From the cell containing the given text, extract its center point as [X, Y] coordinate. 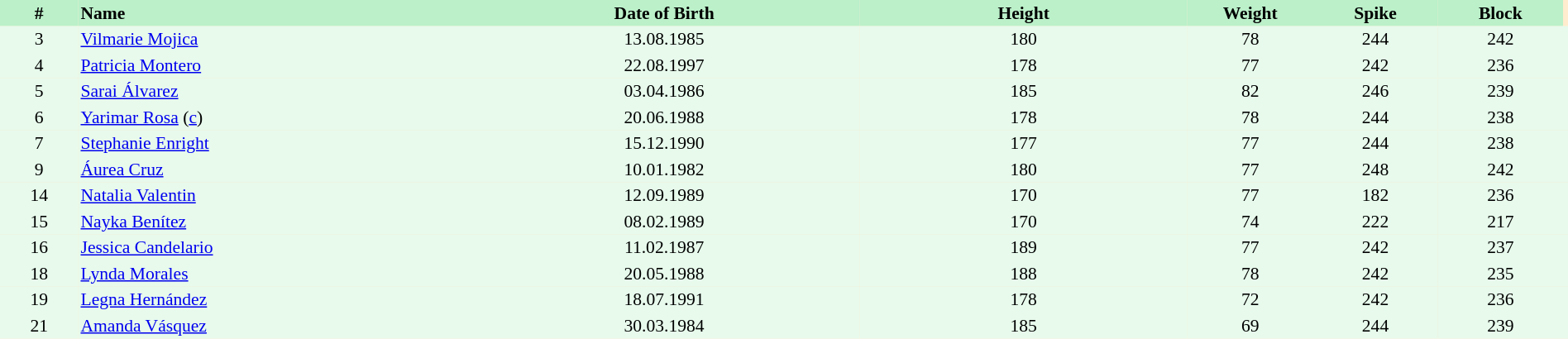
15.12.1990 [664, 144]
Block [1500, 13]
Natalia Valentin [273, 195]
Legna Hernández [273, 299]
6 [39, 117]
08.02.1989 [664, 222]
Patricia Montero [273, 65]
Spike [1374, 13]
14 [39, 195]
12.09.1989 [664, 195]
03.04.1986 [664, 91]
4 [39, 65]
235 [1500, 274]
Áurea Cruz [273, 169]
15 [39, 222]
82 [1250, 91]
Vilmarie Mojica [273, 40]
18 [39, 274]
10.01.1982 [664, 169]
11.02.1987 [664, 248]
Lynda Morales [273, 274]
248 [1374, 169]
222 [1374, 222]
Date of Birth [664, 13]
Name [273, 13]
72 [1250, 299]
20.05.1988 [664, 274]
217 [1500, 222]
30.03.1984 [664, 326]
74 [1250, 222]
Nayka Benítez [273, 222]
188 [1024, 274]
Height [1024, 13]
22.08.1997 [664, 65]
189 [1024, 248]
13.08.1985 [664, 40]
# [39, 13]
182 [1374, 195]
7 [39, 144]
237 [1500, 248]
177 [1024, 144]
20.06.1988 [664, 117]
Weight [1250, 13]
18.07.1991 [664, 299]
Amanda Vásquez [273, 326]
9 [39, 169]
Yarimar Rosa (c) [273, 117]
Stephanie Enright [273, 144]
246 [1374, 91]
19 [39, 299]
21 [39, 326]
Jessica Candelario [273, 248]
Sarai Álvarez [273, 91]
3 [39, 40]
5 [39, 91]
69 [1250, 326]
16 [39, 248]
